Find where the given text appears and provide that cell's center as [x, y] coordinate. 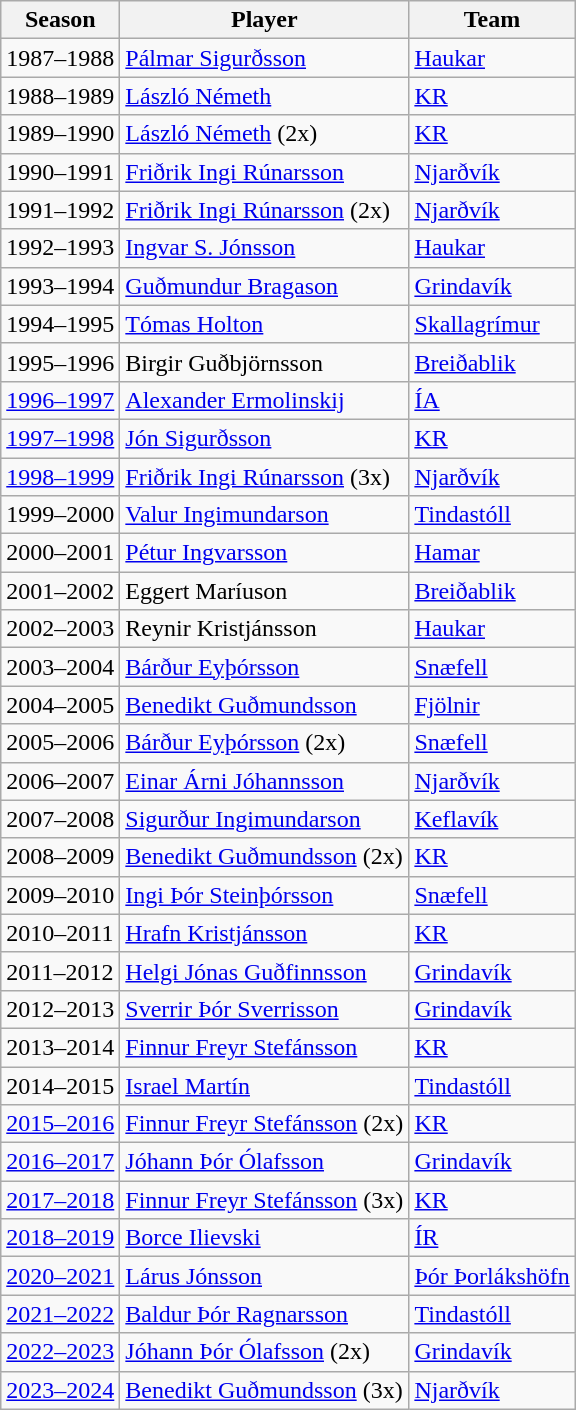
1993–1994 [60, 286]
1992–1993 [60, 248]
Jón Sigurðsson [264, 438]
2023–2024 [60, 1390]
2012–2013 [60, 1009]
Skallagrímur [492, 324]
Team [492, 20]
2013–2014 [60, 1047]
Finnur Freyr Stefánsson (2x) [264, 1124]
Borce Ilievski [264, 1238]
Einar Árni Jóhannsson [264, 781]
2010–2011 [60, 933]
Benedikt Guðmundsson [264, 705]
Tómas Holton [264, 324]
1990–1991 [60, 172]
2022–2023 [60, 1352]
Jóhann Þór Ólafsson [264, 1162]
Bárður Eyþórsson (2x) [264, 743]
Friðrik Ingi Rúnarsson [264, 172]
Eggert Maríuson [264, 591]
1994–1995 [60, 324]
2018–2019 [60, 1238]
1999–2000 [60, 515]
2011–2012 [60, 971]
1991–1992 [60, 210]
2014–2015 [60, 1085]
1997–1998 [60, 438]
1996–1997 [60, 400]
Season [60, 20]
ÍA [492, 400]
1998–1999 [60, 477]
Valur Ingimundarson [264, 515]
1989–1990 [60, 134]
2008–2009 [60, 857]
2020–2021 [60, 1276]
2015–2016 [60, 1124]
2001–2002 [60, 591]
Alexander Ermolinskij [264, 400]
Pálmar Sigurðsson [264, 58]
Jóhann Þór Ólafsson (2x) [264, 1352]
Israel Martín [264, 1085]
Finnur Freyr Stefánsson (3x) [264, 1200]
Ingi Þór Steinþórsson [264, 895]
2005–2006 [60, 743]
Sigurður Ingimundarson [264, 819]
2007–2008 [60, 819]
2004–2005 [60, 705]
Pétur Ingvarsson [264, 553]
Ingvar S. Jónsson [264, 248]
Friðrik Ingi Rúnarsson (2x) [264, 210]
Bárður Eyþórsson [264, 667]
Finnur Freyr Stefánsson [264, 1047]
1988–1989 [60, 96]
Baldur Þór Ragnarsson [264, 1314]
2006–2007 [60, 781]
Friðrik Ingi Rúnarsson (3x) [264, 477]
2021–2022 [60, 1314]
Guðmundur Bragason [264, 286]
Keflavík [492, 819]
1995–1996 [60, 362]
2000–2001 [60, 553]
ÍR [492, 1238]
Helgi Jónas Guðfinnsson [264, 971]
Þór Þorlákshöfn [492, 1276]
Birgir Guðbjörnsson [264, 362]
Lárus Jónsson [264, 1276]
Benedikt Guðmundsson (2x) [264, 857]
2017–2018 [60, 1200]
László Németh [264, 96]
2003–2004 [60, 667]
2016–2017 [60, 1162]
Benedikt Guðmundsson (3x) [264, 1390]
1987–1988 [60, 58]
Hrafn Kristjánsson [264, 933]
László Németh (2x) [264, 134]
Fjölnir [492, 705]
Hamar [492, 553]
2002–2003 [60, 629]
Reynir Kristjánsson [264, 629]
Player [264, 20]
2009–2010 [60, 895]
Sverrir Þór Sverrisson [264, 1009]
